Extract the (x, y) coordinate from the center of the cell holding the provided text.  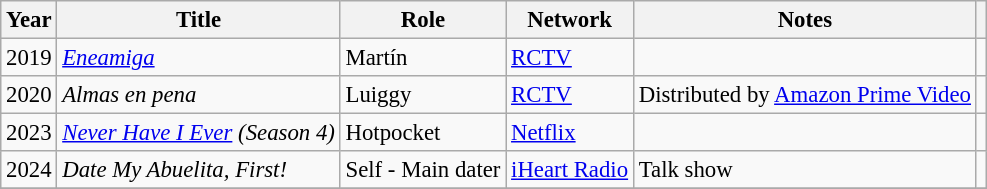
Netflix (570, 133)
Distributed by Amazon Prime Video (804, 95)
Never Have I Ever (Season 4) (198, 133)
Talk show (804, 170)
Eneamiga (198, 58)
Almas en pena (198, 95)
Luiggy (423, 95)
Role (423, 20)
Date My Abuelita, First! (198, 170)
Hotpocket (423, 133)
Network (570, 20)
2019 (29, 58)
Martín (423, 58)
iHeart Radio (570, 170)
2020 (29, 95)
Notes (804, 20)
Self - Main dater (423, 170)
Title (198, 20)
Year (29, 20)
2024 (29, 170)
2023 (29, 133)
